Return (x, y) of the center of cell containing provided text 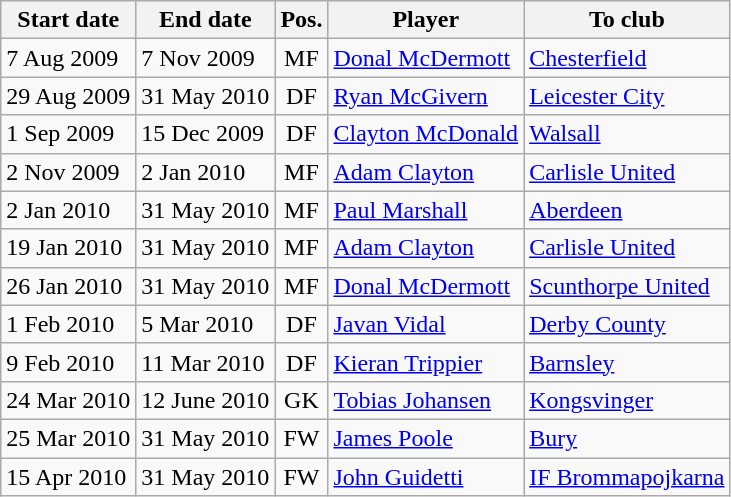
Paul Marshall (426, 210)
Bury (627, 438)
Walsall (627, 134)
7 Nov 2009 (206, 58)
Clayton McDonald (426, 134)
Kongsvinger (627, 400)
15 Dec 2009 (206, 134)
Leicester City (627, 96)
IF Brommapojkarna (627, 477)
7 Aug 2009 (68, 58)
Kieran Trippier (426, 362)
End date (206, 20)
Aberdeen (627, 210)
11 Mar 2010 (206, 362)
John Guidetti (426, 477)
9 Feb 2010 (68, 362)
Tobias Johansen (426, 400)
Ryan McGivern (426, 96)
5 Mar 2010 (206, 324)
19 Jan 2010 (68, 248)
26 Jan 2010 (68, 286)
2 Nov 2009 (68, 172)
James Poole (426, 438)
1 Sep 2009 (68, 134)
25 Mar 2010 (68, 438)
To club (627, 20)
Scunthorpe United (627, 286)
Javan Vidal (426, 324)
1 Feb 2010 (68, 324)
12 June 2010 (206, 400)
Pos. (302, 20)
GK (302, 400)
Player (426, 20)
29 Aug 2009 (68, 96)
Derby County (627, 324)
Chesterfield (627, 58)
Start date (68, 20)
15 Apr 2010 (68, 477)
24 Mar 2010 (68, 400)
Barnsley (627, 362)
